Locate the cell with the specified text and output its [x, y] center coordinate. 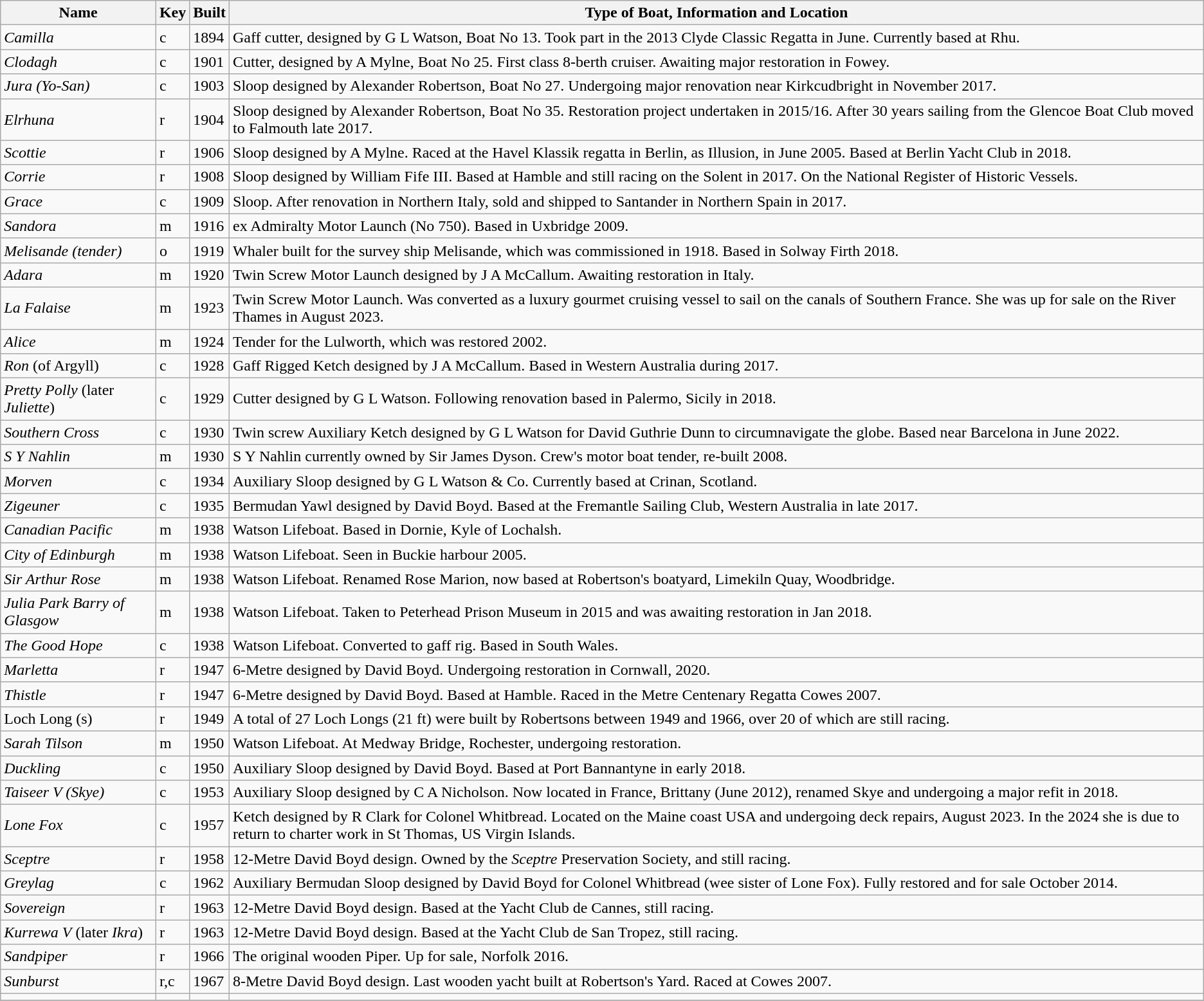
Auxiliary Sloop designed by G L Watson & Co. Currently based at Crinan, Scotland. [716, 481]
Watson Lifeboat. Converted to gaff rig. Based in South Wales. [716, 645]
o [172, 250]
1909 [210, 201]
Taiseer V (Skye) [78, 793]
Key [172, 13]
Corrie [78, 177]
Sandora [78, 226]
1908 [210, 177]
Sir Arthur Rose [78, 579]
Sloop designed by William Fife III. Based at Hamble and still racing on the Solent in 2017. On the National Register of Historic Vessels. [716, 177]
Watson Lifeboat. Seen in Buckie harbour 2005. [716, 555]
Cutter, designed by A Mylne, Boat No 25. First class 8-berth cruiser. Awaiting major restoration in Fowey. [716, 62]
r,c [172, 981]
1904 [210, 120]
1924 [210, 342]
1920 [210, 275]
Grace [78, 201]
Type of Boat, Information and Location [716, 13]
Pretty Polly (later Juliette) [78, 399]
City of Edinburgh [78, 555]
Lone Fox [78, 826]
1962 [210, 883]
1934 [210, 481]
Built [210, 13]
1906 [210, 152]
1966 [210, 957]
S Y Nahlin currently owned by Sir James Dyson. Crew's motor boat tender, re-built 2008. [716, 457]
Tender for the Lulworth, which was restored 2002. [716, 342]
Camilla [78, 37]
Kurrewa V (later Ikra) [78, 932]
Sceptre [78, 859]
Auxiliary Sloop designed by C A Nicholson. Now located in France, Brittany (June 2012), renamed Skye and undergoing a major refit in 2018. [716, 793]
Thistle [78, 694]
Clodagh [78, 62]
Watson Lifeboat. Taken to Peterhead Prison Museum in 2015 and was awaiting restoration in Jan 2018. [716, 612]
Greylag [78, 883]
1935 [210, 506]
Watson Lifeboat. Renamed Rose Marion, now based at Robertson's boatyard, Limekiln Quay, Woodbridge. [716, 579]
Auxiliary Sloop designed by David Boyd. Based at Port Bannantyne in early 2018. [716, 767]
1949 [210, 719]
Bermudan Yawl designed by David Boyd. Based at the Fremantle Sailing Club, Western Australia in late 2017. [716, 506]
Scottie [78, 152]
1901 [210, 62]
The original wooden Piper. Up for sale, Norfolk 2016. [716, 957]
La Falaise [78, 308]
Gaff cutter, designed by G L Watson, Boat No 13. Took part in the 2013 Clyde Classic Regatta in June. Currently based at Rhu. [716, 37]
1919 [210, 250]
Loch Long (s) [78, 719]
Watson Lifeboat. Based in Dornie, Kyle of Lochalsh. [716, 530]
Adara [78, 275]
Name [78, 13]
Ron (of Argyll) [78, 366]
1916 [210, 226]
Julia Park Barry of Glasgow [78, 612]
Watson Lifeboat. At Medway Bridge, Rochester, undergoing restoration. [716, 743]
1929 [210, 399]
Sunburst [78, 981]
1958 [210, 859]
A total of 27 Loch Longs (21 ft) were built by Robertsons between 1949 and 1966, over 20 of which are still racing. [716, 719]
1903 [210, 86]
Morven [78, 481]
S Y Nahlin [78, 457]
1923 [210, 308]
Melisande (tender) [78, 250]
Sloop designed by A Mylne. Raced at the Havel Klassik regatta in Berlin, as Illusion, in June 2005. Based at Berlin Yacht Club in 2018. [716, 152]
1894 [210, 37]
Alice [78, 342]
Sandpiper [78, 957]
Sloop designed by Alexander Robertson, Boat No 27. Undergoing major renovation near Kirkcudbright in November 2017. [716, 86]
Sarah Tilson [78, 743]
Southern Cross [78, 432]
Twin screw Auxiliary Ketch designed by G L Watson for David Guthrie Dunn to circumnavigate the globe. Based near Barcelona in June 2022. [716, 432]
Auxiliary Bermudan Sloop designed by David Boyd for Colonel Whitbread (wee sister of Lone Fox). Fully restored and for sale October 2014. [716, 883]
1957 [210, 826]
Whaler built for the survey ship Melisande, which was commissioned in 1918. Based in Solway Firth 2018. [716, 250]
1967 [210, 981]
ex Admiralty Motor Launch (No 750). Based in Uxbridge 2009. [716, 226]
12-Metre David Boyd design. Owned by the Sceptre Preservation Society, and still racing. [716, 859]
12-Metre David Boyd design. Based at the Yacht Club de San Tropez, still racing. [716, 932]
Jura (Yo-San) [78, 86]
Elrhuna [78, 120]
Cutter designed by G L Watson. Following renovation based in Palermo, Sicily in 2018. [716, 399]
Sloop. After renovation in Northern Italy, sold and shipped to Santander in Northern Spain in 2017. [716, 201]
Canadian Pacific [78, 530]
Gaff Rigged Ketch designed by J A McCallum. Based in Western Australia during 2017. [716, 366]
1953 [210, 793]
8-Metre David Boyd design. Last wooden yacht built at Robertson's Yard. Raced at Cowes 2007. [716, 981]
The Good Hope [78, 645]
Duckling [78, 767]
Marletta [78, 670]
Sovereign [78, 908]
12-Metre David Boyd design. Based at the Yacht Club de Cannes, still racing. [716, 908]
1928 [210, 366]
Twin Screw Motor Launch designed by J A McCallum. Awaiting restoration in Italy. [716, 275]
Zigeuner [78, 506]
6-Metre designed by David Boyd. Based at Hamble. Raced in the Metre Centenary Regatta Cowes 2007. [716, 694]
6-Metre designed by David Boyd. Undergoing restoration in Cornwall, 2020. [716, 670]
